Capture the cell that displays the provided text and extract its [x, y] central coordinate. 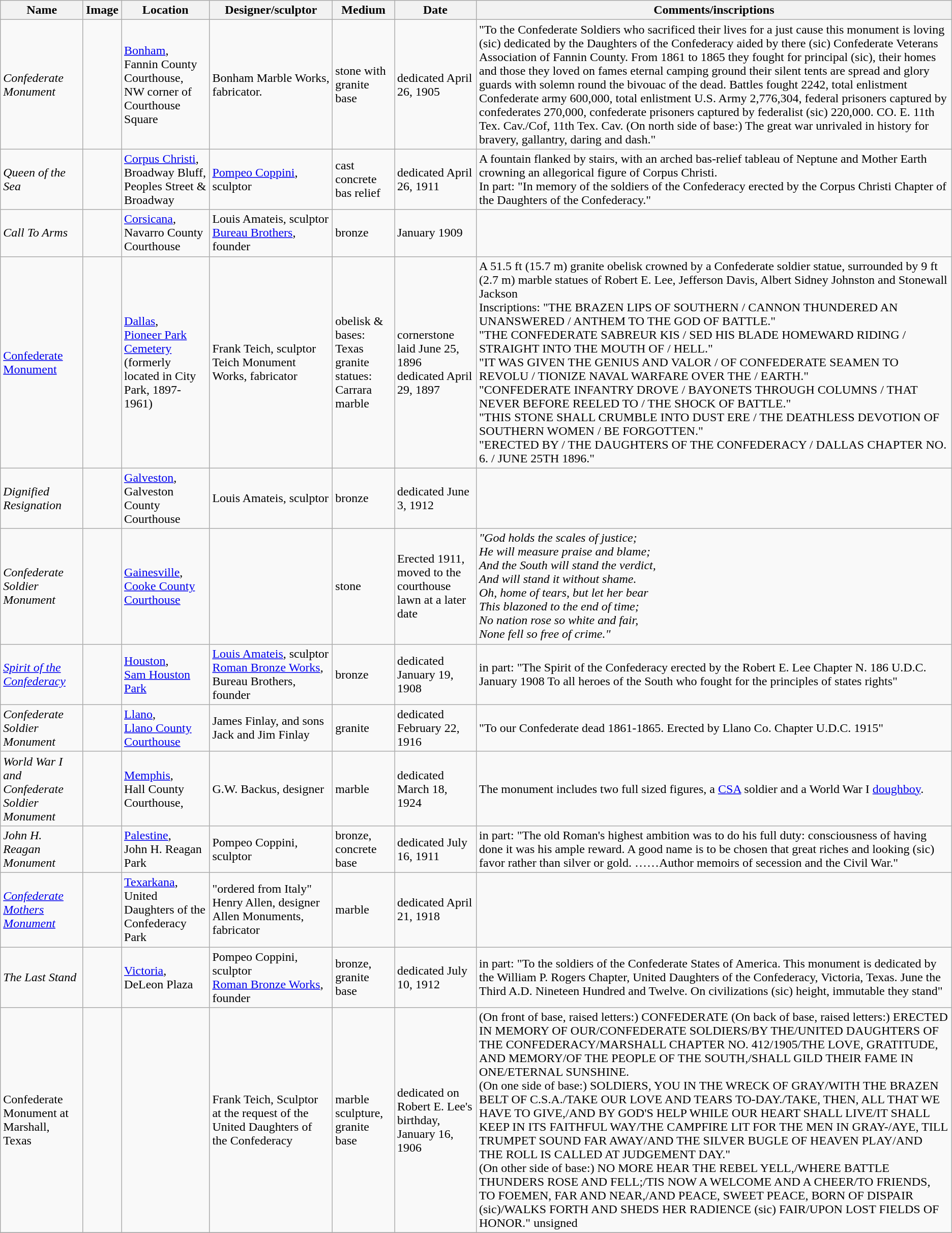
John H. Reagan Monument [42, 849]
"To our Confederate dead 1861-1865. Erected by Llano Co. Chapter U.D.C. 1915" [714, 728]
The monument includes two full sized figures, a CSA soldier and a World War I doughboy. [714, 788]
Victoria,DeLeon Plaza [166, 978]
stone [364, 586]
Louis Amateis, sculptor [271, 498]
Corsicana,Navarro County Courthouse [166, 233]
stone with granite base [364, 84]
Call To Arms [42, 233]
Texarkana,United Daughters of the Confederacy Park [166, 909]
dedicated February 22, 1916 [435, 728]
Palestine,John H. Reagan Park [166, 849]
obelisk & bases: Texas granitestatues: Carrara marble [364, 362]
marble sculpture, granite base [364, 1120]
dedicated April 26, 1911 [435, 179]
cornerstone laid June 25, 1896dedicated April 29, 1897 [435, 362]
Date [435, 10]
cast concrete bas relief [364, 179]
Queen of the Sea [42, 179]
dedicated on Robert E. Lee's birthday, January 16, 1906 [435, 1120]
Dignified Resignation [42, 498]
Memphis,Hall County Courthouse, [166, 788]
Dallas,Pioneer Park Cemetery(formerly located in City Park, 1897-1961) [166, 362]
Corpus Christi,Broadway Bluff, Peoples Street & Broadway [166, 179]
dedicated July 10, 1912 [435, 978]
Gainesville, Cooke County Courthouse [166, 586]
dedicated June 3, 1912 [435, 498]
bronze, granite base [364, 978]
Spirit of the Confederacy [42, 674]
Designer/sculptor [271, 10]
Image [102, 10]
dedicated March 18, 1924 [435, 788]
Location [166, 10]
January 1909 [435, 233]
Llano,Llano County Courthouse [166, 728]
Confederate Mothers Monument [42, 909]
dedicated July 16, 1911 [435, 849]
dedicated January 19, 1908 [435, 674]
Frank Teich, sculptorTeich Monument Works, fabricator [271, 362]
Comments/inscriptions [714, 10]
Bonham Marble Works, fabricator. [271, 84]
James Finlay, and sons Jack and Jim Finlay [271, 728]
G.W. Backus, designer [271, 788]
Bonham,Fannin County Courthouse, NW corner of Courthouse Square [166, 84]
dedicated April 21, 1918 [435, 909]
Confederate Monument at Marshall, Texas [42, 1120]
Frank Teich, Sculptor at the request of the United Daughters of the Confederacy [271, 1120]
Houston,Sam Houston Park [166, 674]
Louis Amateis, sculptorBureau Brothers, founder [271, 233]
World War I and Confederate Soldier Monument [42, 788]
Name [42, 10]
Medium [364, 10]
The Last Stand [42, 978]
dedicated April 26, 1905 [435, 84]
Pompeo Coppini, sculptorRoman Bronze Works, founder [271, 978]
Erected 1911, moved to the courthouse lawn at a later date [435, 586]
granite [364, 728]
Louis Amateis, sculptorRoman Bronze Works, Bureau Brothers, founder [271, 674]
"ordered from Italy"Henry Allen, designerAllen Monuments, fabricator [271, 909]
Galveston,Galveston County Courthouse [166, 498]
bronze, concrete base [364, 849]
